Return the [x, y] coordinate for the center point of the cell that contains the specified text.  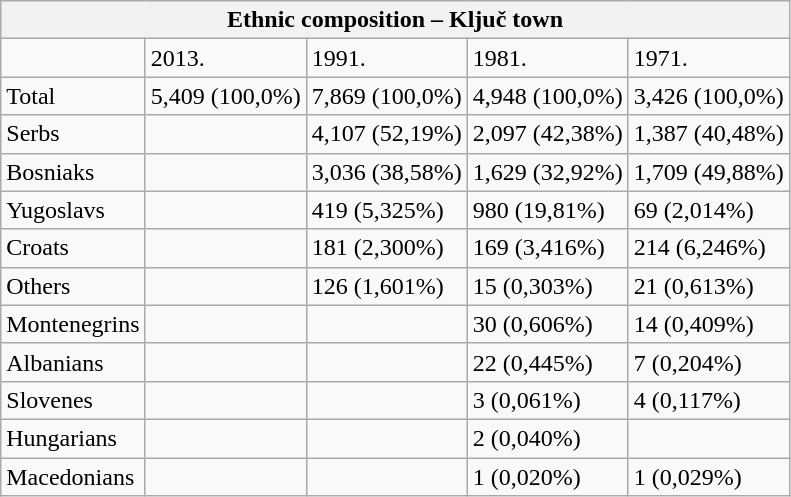
1,387 (40,48%) [708, 134]
Serbs [73, 134]
3 (0,061%) [548, 400]
Slovenes [73, 400]
980 (19,81%) [548, 210]
30 (0,606%) [548, 324]
4,948 (100,0%) [548, 96]
Montenegrins [73, 324]
126 (1,601%) [386, 286]
1971. [708, 58]
Macedonians [73, 477]
Hungarians [73, 438]
14 (0,409%) [708, 324]
4,107 (52,19%) [386, 134]
Albanians [73, 362]
169 (3,416%) [548, 248]
1 (0,020%) [548, 477]
Total [73, 96]
3,426 (100,0%) [708, 96]
Croats [73, 248]
21 (0,613%) [708, 286]
15 (0,303%) [548, 286]
1991. [386, 58]
214 (6,246%) [708, 248]
1 (0,029%) [708, 477]
1,629 (32,92%) [548, 172]
Others [73, 286]
7 (0,204%) [708, 362]
Yugoslavs [73, 210]
22 (0,445%) [548, 362]
5,409 (100,0%) [226, 96]
181 (2,300%) [386, 248]
1981. [548, 58]
Bosniaks [73, 172]
7,869 (100,0%) [386, 96]
4 (0,117%) [708, 400]
1,709 (49,88%) [708, 172]
2 (0,040%) [548, 438]
419 (5,325%) [386, 210]
Ethnic composition – Ključ town [396, 20]
2013. [226, 58]
69 (2,014%) [708, 210]
3,036 (38,58%) [386, 172]
2,097 (42,38%) [548, 134]
